Search for the cell housing the specified text and yield its [x, y] center coordinate. 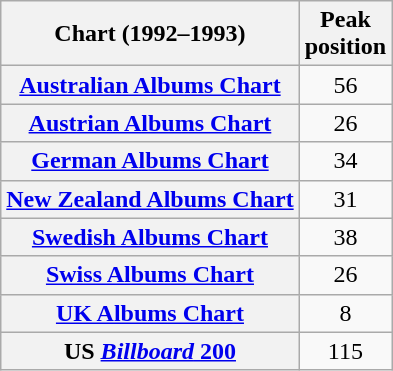
Swedish Albums Chart [150, 237]
115 [345, 351]
56 [345, 85]
8 [345, 313]
Austrian Albums Chart [150, 123]
US Billboard 200 [150, 351]
German Albums Chart [150, 161]
Chart (1992–1993) [150, 34]
31 [345, 199]
Swiss Albums Chart [150, 275]
34 [345, 161]
Australian Albums Chart [150, 85]
New Zealand Albums Chart [150, 199]
Peakposition [345, 34]
38 [345, 237]
UK Albums Chart [150, 313]
